Detect which cell encompasses the target text, then output its (x, y) center coordinate. 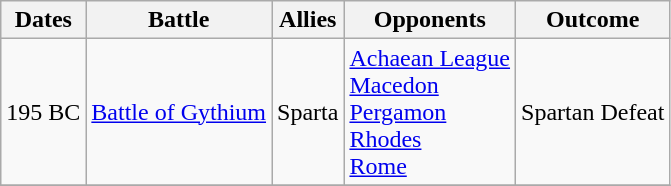
Opponents (430, 20)
Sparta (308, 112)
Battle of Gythium (179, 112)
Dates (44, 20)
Achaean LeagueMacedonPergamonRhodesRome (430, 112)
Battle (179, 20)
Spartan Defeat (593, 112)
195 BC (44, 112)
Outcome (593, 20)
Allies (308, 20)
